Pinpoint the cell where the given text exists, returning its (X, Y) midpoint coordinate. 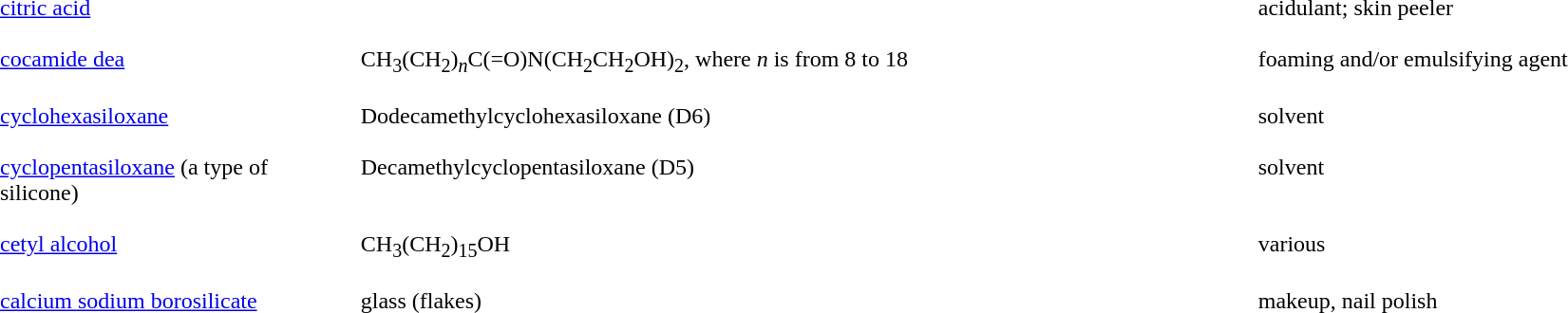
Decamethylcyclopentasiloxane (D5) (797, 180)
CH3(CH2)15OH (797, 247)
Dodecamethylcyclohexasiloxane (D6) (797, 116)
CH3(CH2)nC(=O)N(CH2CH2OH)2, where n is from 8 to 18 (797, 63)
